Identify which cell holds the provided text, then report its [X, Y] central coordinate. 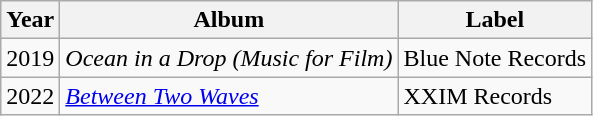
Album [229, 20]
2022 [30, 96]
Ocean in a Drop (Music for Film) [229, 58]
Year [30, 20]
XXIM Records [495, 96]
Blue Note Records [495, 58]
Label [495, 20]
Between Two Waves [229, 96]
2019 [30, 58]
